Find where the given text appears and provide that cell's center as (x, y) coordinate. 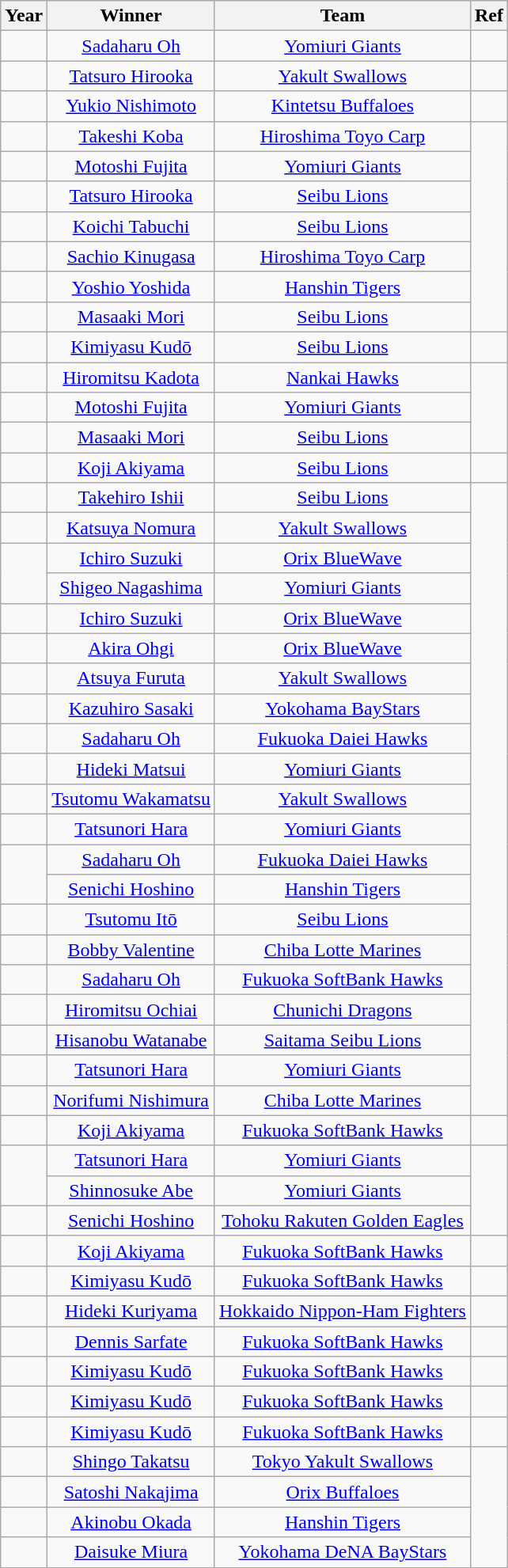
Atsuya Furuta (131, 678)
Tohoku Rakuten Golden Eagles (342, 1221)
Koichi Tabuchi (131, 226)
Takeshi Koba (131, 136)
Kintetsu Buffaloes (342, 106)
Yokohama BayStars (342, 708)
Hokkaido Nippon-Ham Fighters (342, 1311)
Orix Buffaloes (342, 1492)
Nankai Hawks (342, 378)
Hisanobu Watanabe (131, 1040)
Satoshi Nakajima (131, 1492)
Akira Ohgi (131, 648)
Shigeo Nagashima (131, 588)
Hideki Matsui (131, 769)
Hideki Kuriyama (131, 1311)
Tokyo Yakult Swallows (342, 1462)
Daisuke Miura (131, 1552)
Sachio Kinugasa (131, 256)
Kazuhiro Sasaki (131, 708)
Chunichi Dragons (342, 1010)
Yokohama DeNA BayStars (342, 1552)
Takehiro Ishii (131, 498)
Saitama Seibu Lions (342, 1040)
Shinnosuke Abe (131, 1190)
Yukio Nishimoto (131, 106)
Year (24, 16)
Hiromitsu Kadota (131, 378)
Shingo Takatsu (131, 1462)
Winner (131, 16)
Norifumi Nishimura (131, 1100)
Yoshio Yoshida (131, 287)
Bobby Valentine (131, 950)
Katsuya Nomura (131, 528)
Dennis Sarfate (131, 1342)
Ref (489, 16)
Tsutomu Wakamatsu (131, 799)
Tsutomu Itō (131, 920)
Hiromitsu Ochiai (131, 1010)
Akinobu Okada (131, 1522)
Team (342, 16)
